From the cell containing the given text, extract its center point as [X, Y] coordinate. 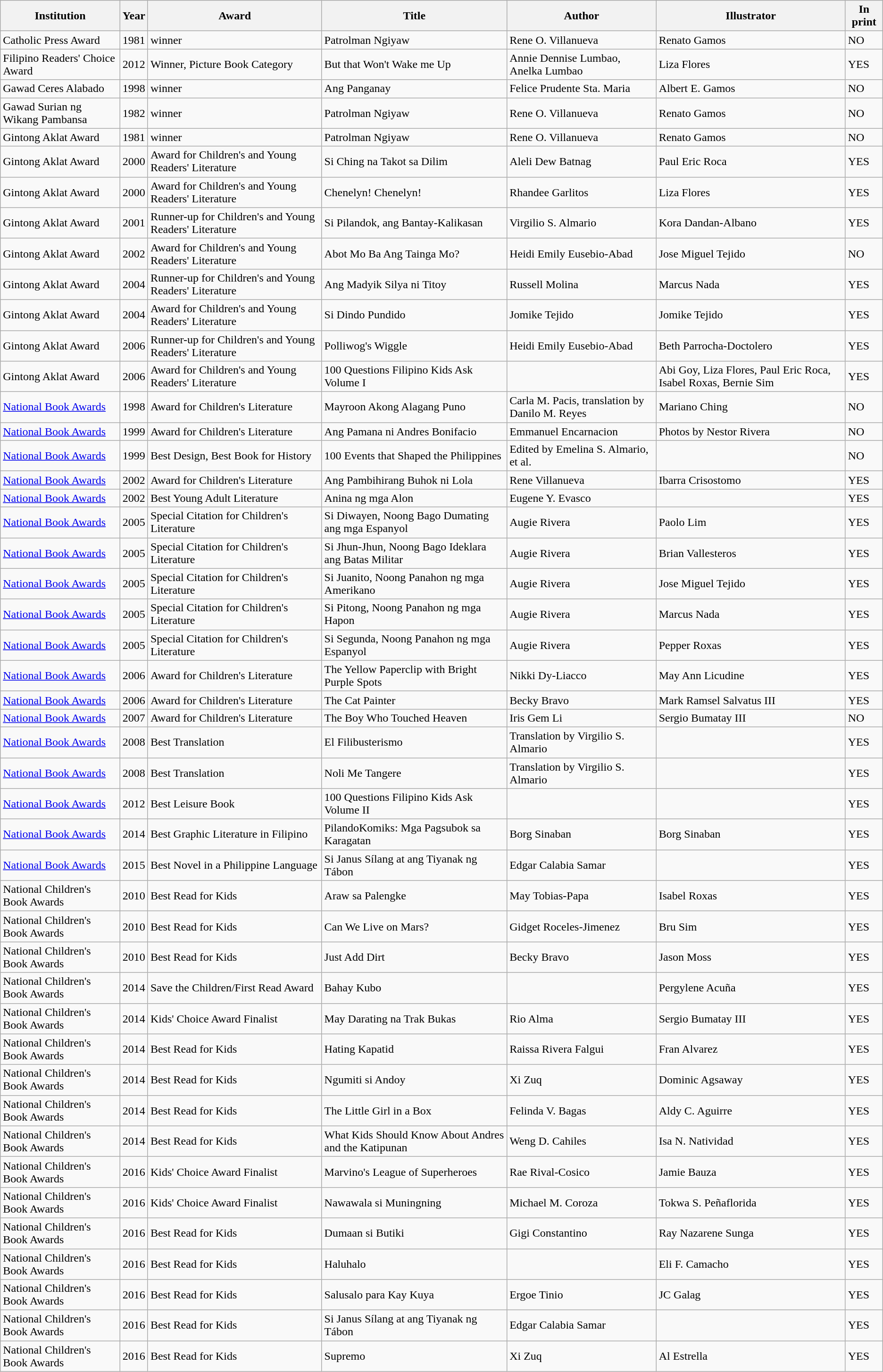
Illustrator [751, 16]
The Boy Who Touched Heaven [414, 718]
Iris Gem Li [582, 718]
Carla M. Pacis, translation by Danilo M. Reyes [582, 407]
Ibarra Crisostomo [751, 480]
Isa N. Natividad [751, 1141]
Albert E. Gamos [751, 89]
Ang Pambihirang Buhok ni Lola [414, 480]
Supremo [414, 1356]
Mayroon Akong Alagang Puno [414, 407]
Paul Eric Roca [751, 161]
Ngumiti si Andoy [414, 1080]
Kora Dandan-Albano [751, 223]
Si Pilandok, ang Bantay-Kalikasan [414, 223]
Photos by Nestor Rivera [751, 432]
100 Questions Filipino Kids Ask Volume II [414, 804]
Ray Nazarene Sunga [751, 1233]
Best Young Adult Literature [235, 498]
Author [582, 16]
Gigi Constantino [582, 1233]
Ergoe Tinio [582, 1295]
Save the Children/First Read Award [235, 988]
Ang Madyik Silya ni Titoy [414, 284]
The Little Girl in a Box [414, 1110]
Jason Moss [751, 957]
Anina ng mga Alon [414, 498]
Marvino's League of Superheroes [414, 1172]
Title [414, 16]
Chenelyn! Chenelyn! [414, 192]
Just Add Dirt [414, 957]
Jamie Bauza [751, 1172]
Eli F. Camacho [751, 1264]
Best Graphic Literature in Filipino [235, 835]
Abot Mo Ba Ang Tainga Mo? [414, 254]
100 Events that Shaped the Philippines [414, 456]
Aleli Dew Batnag [582, 161]
Isabel Roxas [751, 896]
Fran Alvarez [751, 1049]
May Tobias-Papa [582, 896]
El Filibusterismo [414, 742]
Bahay Kubo [414, 988]
Best Design, Best Book for History [235, 456]
But that Won't Wake me Up [414, 64]
Best Leisure Book [235, 804]
2015 [134, 865]
Award [235, 16]
Aldy C. Aguirre [751, 1110]
Hating Kapatid [414, 1049]
Noli Me Tangere [414, 773]
Salusalo para Kay Kuya [414, 1295]
May Darating na Trak Bukas [414, 1019]
Filipino Readers' Choice Award [60, 64]
Can We Live on Mars? [414, 926]
Institution [60, 16]
Best Novel in a Philippine Language [235, 865]
Ang Pamana ni Andres Bonifacio [414, 432]
Mariano Ching [751, 407]
Bru Sim [751, 926]
Si Juanito, Noong Panahon ng mga Amerikano [414, 584]
2001 [134, 223]
Brian Vallesteros [751, 553]
Mark Ramsel Salvatus III [751, 700]
Gawad Ceres Alabado [60, 89]
Felinda V. Bagas [582, 1110]
Felice Prudente Sta. Maria [582, 89]
Si Pitong, Noong Panahon ng mga Hapon [414, 614]
1982 [134, 113]
Russell Molina [582, 284]
Nawawala si Muningning [414, 1203]
Year [134, 16]
Si Ching na Takot sa Dilim [414, 161]
What Kids Should Know About Andres and the Katipunan [414, 1141]
Rhandee Garlitos [582, 192]
Raissa Rivera Falgui [582, 1049]
Haluhalo [414, 1264]
Michael M. Coroza [582, 1203]
Tokwa S. Peñaflorida [751, 1203]
Rio Alma [582, 1019]
Emmanuel Encarnacion [582, 432]
The Cat Painter [414, 700]
Dominic Agsaway [751, 1080]
Al Estrella [751, 1356]
Abi Goy, Liza Flores, Paul Eric Roca, Isabel Roxas, Bernie Sim [751, 376]
Rae Rival-Cosico [582, 1172]
JC Galag [751, 1295]
Gawad Surian ng Wikang Pambansa [60, 113]
Araw sa Palengke [414, 896]
Pepper Roxas [751, 645]
Dumaan si Butiki [414, 1233]
Annie Dennise Lumbao, Anelka Lumbao [582, 64]
Rene Villanueva [582, 480]
Ang Panganay [414, 89]
Si Diwayen, Noong Bago Dumating ang mga Espanyol [414, 523]
Virgilio S. Almario [582, 223]
Polliwog's Wiggle [414, 345]
Weng D. Cahiles [582, 1141]
Winner, Picture Book Category [235, 64]
Beth Parrocha-Doctolero [751, 345]
Si Segunda, Noong Panahon ng mga Espanyol [414, 645]
Paolo Lim [751, 523]
Si Jhun-Jhun, Noong Bago Ideklara ang Batas Militar [414, 553]
2007 [134, 718]
Gidget Roceles-Jimenez [582, 926]
Si Dindo Pundido [414, 315]
Pergylene Acuña [751, 988]
Edited by Emelina S. Almario, et al. [582, 456]
In print [864, 16]
PilandoKomiks: Mga Pagsubok sa Karagatan [414, 835]
May Ann Licudine [751, 675]
Catholic Press Award [60, 40]
100 Questions Filipino Kids Ask Volume I [414, 376]
Nikki Dy-Liacco [582, 675]
The Yellow Paperclip with Bright Purple Spots [414, 675]
Eugene Y. Evasco [582, 498]
